Find where the given text appears and provide that cell's center as [x, y] coordinate. 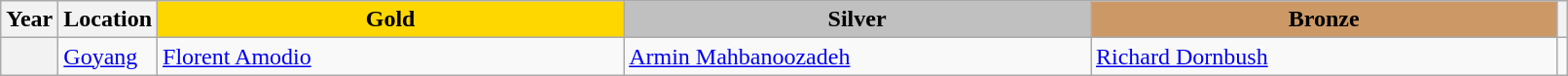
Armin Mahbanoozadeh [857, 57]
Gold [391, 19]
Silver [857, 19]
Richard Dornbush [1324, 57]
Florent Amodio [391, 57]
Location [108, 19]
Goyang [108, 57]
Year [29, 19]
Bronze [1324, 19]
